Pinpoint the cell where the given text exists, returning its [X, Y] midpoint coordinate. 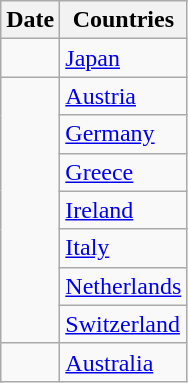
Ireland [124, 210]
Austria [124, 96]
Australia [124, 362]
Date [30, 20]
Netherlands [124, 286]
Germany [124, 134]
Italy [124, 248]
Greece [124, 172]
Switzerland [124, 324]
Japan [124, 58]
Countries [124, 20]
